Detect which cell encompasses the target text, then output its (X, Y) center coordinate. 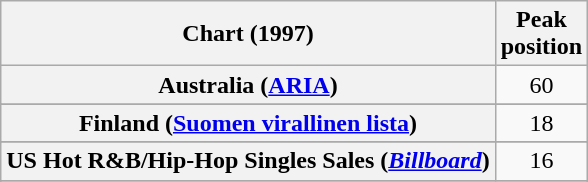
60 (541, 85)
16 (541, 161)
Peakposition (541, 34)
US Hot R&B/Hip-Hop Singles Sales (Billboard) (248, 161)
18 (541, 123)
Chart (1997) (248, 34)
Finland (Suomen virallinen lista) (248, 123)
Australia (ARIA) (248, 85)
